From the cell containing the given text, extract its center point as [X, Y] coordinate. 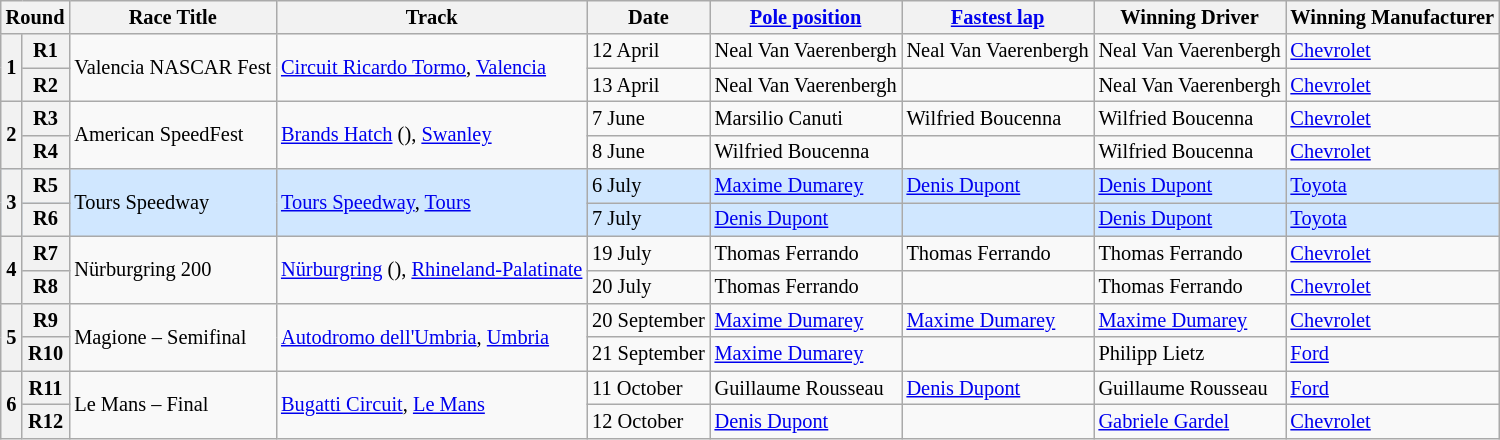
Track [432, 17]
12 October [648, 421]
Nürburgring (), Rhineland-Palatinate [432, 270]
6 July [648, 186]
R11 [46, 388]
Marsilio Canuti [806, 118]
R9 [46, 320]
R3 [46, 118]
Fastest lap [998, 17]
Nürburgring 200 [172, 270]
Round [36, 17]
20 September [648, 320]
Tours Speedway [172, 202]
8 June [648, 152]
Pole position [806, 17]
R5 [46, 186]
Winning Driver [1190, 17]
5 [12, 336]
Winning Manufacturer [1392, 17]
R8 [46, 287]
Gabriele Gardel [1190, 421]
Philipp Lietz [1190, 354]
Date [648, 17]
R7 [46, 253]
R2 [46, 85]
R1 [46, 51]
R6 [46, 219]
Race Title [172, 17]
6 [12, 404]
Le Mans – Final [172, 404]
Bugatti Circuit, Le Mans [432, 404]
Magione – Semifinal [172, 336]
11 October [648, 388]
R12 [46, 421]
American SpeedFest [172, 134]
Tours Speedway, Tours [432, 202]
12 April [648, 51]
1 [12, 68]
Autodromo dell'Umbria, Umbria [432, 336]
R4 [46, 152]
20 July [648, 287]
Valencia NASCAR Fest [172, 68]
13 April [648, 85]
Circuit Ricardo Tormo, Valencia [432, 68]
7 June [648, 118]
19 July [648, 253]
Brands Hatch (), Swanley [432, 134]
7 July [648, 219]
4 [12, 270]
2 [12, 134]
3 [12, 202]
R10 [46, 354]
21 September [648, 354]
